Return [x, y] of the center of cell containing provided text 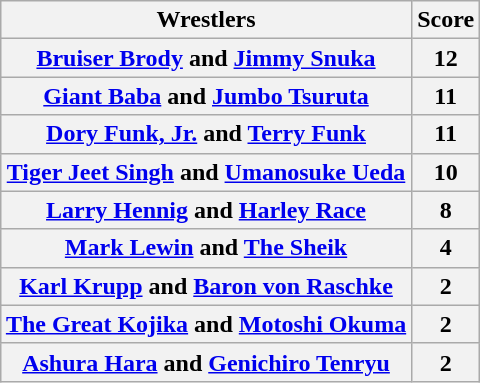
Wrestlers [206, 20]
Giant Baba and Jumbo Tsuruta [206, 96]
10 [446, 172]
Karl Krupp and Baron von Raschke [206, 286]
4 [446, 248]
Ashura Hara and Genichiro Tenryu [206, 362]
Mark Lewin and The Sheik [206, 248]
Dory Funk, Jr. and Terry Funk [206, 134]
8 [446, 210]
Score [446, 20]
The Great Kojika and Motoshi Okuma [206, 324]
Larry Hennig and Harley Race [206, 210]
Tiger Jeet Singh and Umanosuke Ueda [206, 172]
12 [446, 58]
Bruiser Brody and Jimmy Snuka [206, 58]
